Scan for the cell matching the given text and deliver its (x, y) coordinate at center. 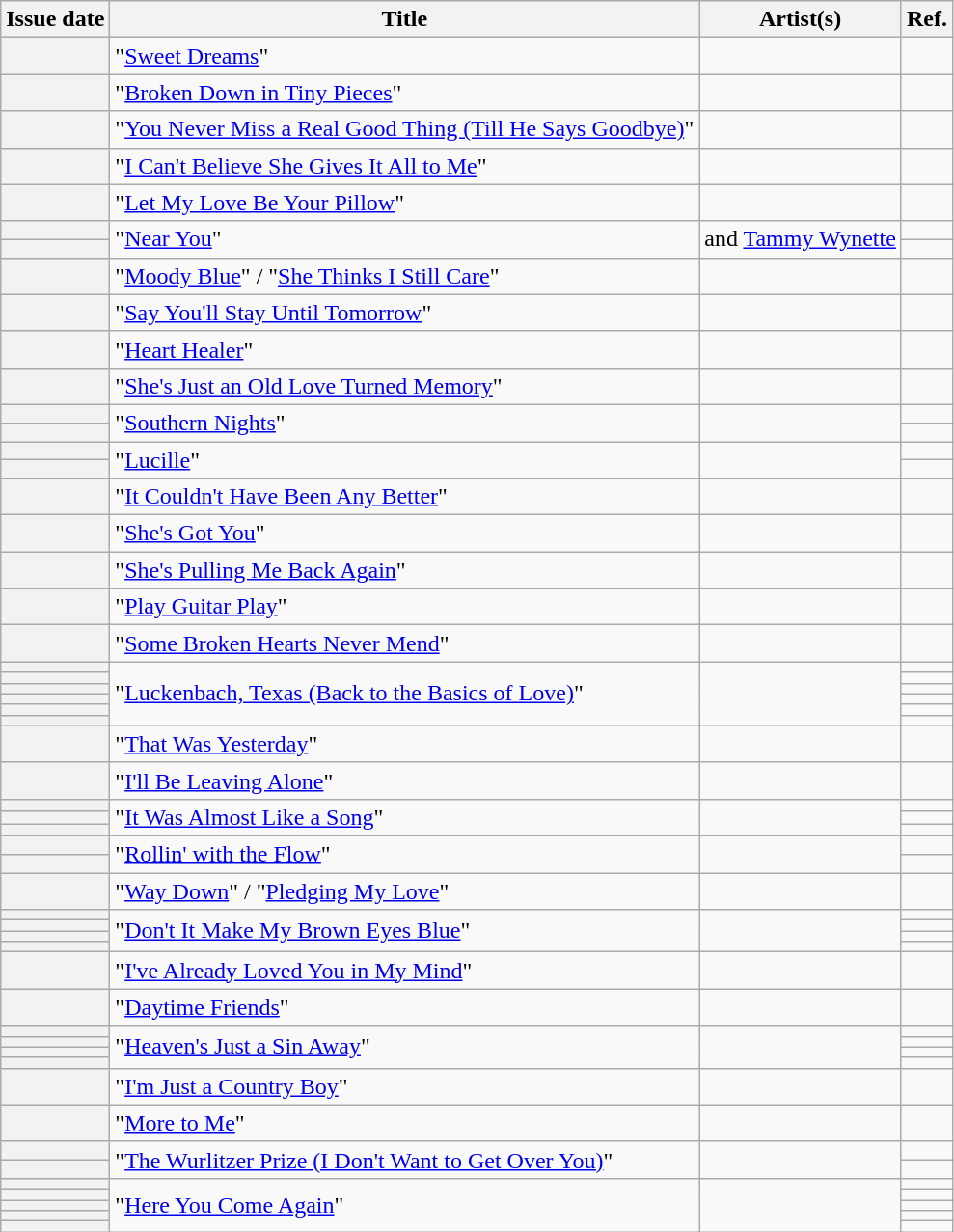
"Let My Love Be Your Pillow" (405, 203)
"Luckenbach, Texas (Back to the Basics of Love)" (405, 694)
"The Wurlitzer Prize (I Don't Want to Get Over You)" (405, 1160)
"Southern Nights" (405, 423)
and Tammy Wynette (801, 239)
"More to Me" (405, 1123)
"Don't It Make My Brown Eyes Blue" (405, 931)
"That Was Yesterday" (405, 744)
Title (405, 19)
"Play Guitar Play" (405, 607)
"I've Already Loved You in My Mind" (405, 971)
"It Couldn't Have Been Any Better" (405, 497)
"She's Pulling Me Back Again" (405, 570)
"Say You'll Stay Until Tomorrow" (405, 313)
Issue date (56, 19)
"Heaven's Just a Sin Away" (405, 1047)
"Heart Healer" (405, 349)
"I'll Be Leaving Alone" (405, 780)
"Moody Blue" / "She Thinks I Still Care" (405, 276)
"You Never Miss a Real Good Thing (Till He Says Goodbye)" (405, 129)
"Rollin' with the Flow" (405, 854)
"She's Just an Old Love Turned Memory" (405, 386)
"Way Down" / "Pledging My Love" (405, 890)
"Daytime Friends" (405, 1007)
"It Was Almost Like a Song" (405, 817)
"Broken Down in Tiny Pieces" (405, 93)
"I'm Just a Country Boy" (405, 1086)
"Here You Come Again" (405, 1204)
"Lucille" (405, 460)
"Sweet Dreams" (405, 56)
"Near You" (405, 239)
Artist(s) (801, 19)
Ref. (926, 19)
"She's Got You" (405, 534)
"I Can't Believe She Gives It All to Me" (405, 166)
"Some Broken Hearts Never Mend" (405, 643)
